Search for the cell housing the specified text and yield its (X, Y) center coordinate. 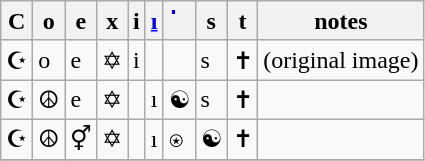
C (17, 21)
notes (341, 21)
⚥ (81, 139)
x (112, 21)
⍟ (179, 139)
̇ (179, 21)
t (242, 21)
(original image) (341, 60)
